Pinpoint the cell where the given text exists, returning its (x, y) midpoint coordinate. 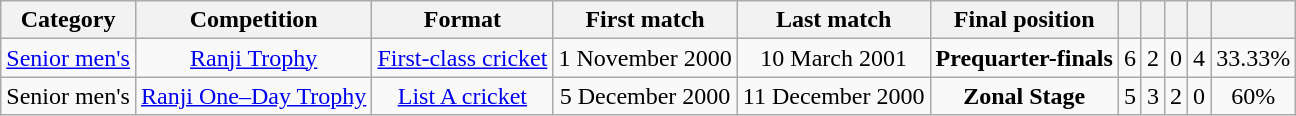
Ranji One–Day Trophy (253, 96)
Competition (253, 20)
First match (645, 20)
Zonal Stage (1024, 96)
4 (1200, 58)
5 December 2000 (645, 96)
Ranji Trophy (253, 58)
First-class cricket (462, 58)
Prequarter-finals (1024, 58)
11 December 2000 (834, 96)
Category (68, 20)
3 (1152, 96)
33.33% (1254, 58)
5 (1130, 96)
60% (1254, 96)
List A cricket (462, 96)
Format (462, 20)
Final position (1024, 20)
10 March 2001 (834, 58)
6 (1130, 58)
1 November 2000 (645, 58)
Last match (834, 20)
